Capture the cell that displays the provided text and extract its (x, y) central coordinate. 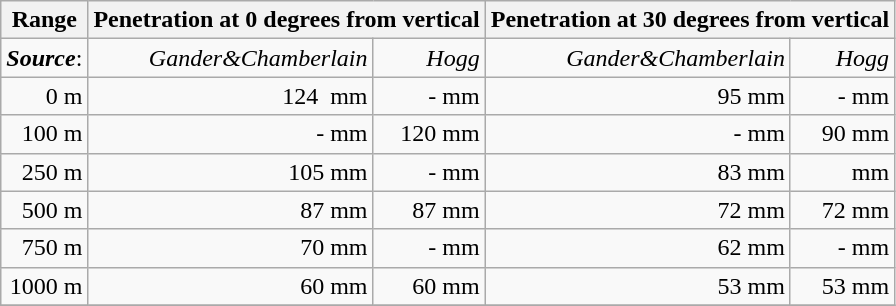
95 mm (638, 96)
Range (44, 20)
83 mm (638, 172)
124 mm (230, 96)
105 mm (230, 172)
120 mm (429, 134)
Penetration at 30 degrees from vertical (690, 20)
250 m (44, 172)
750 m (44, 248)
90 mm (842, 134)
Penetration at 0 degrees from vertical (286, 20)
1000 m (44, 286)
mm (842, 172)
62 mm (638, 248)
0 m (44, 96)
500 m (44, 210)
Source: (44, 58)
70 mm (230, 248)
100 m (44, 134)
